Output the (X, Y) coordinate of the center of the cell containing the given text.  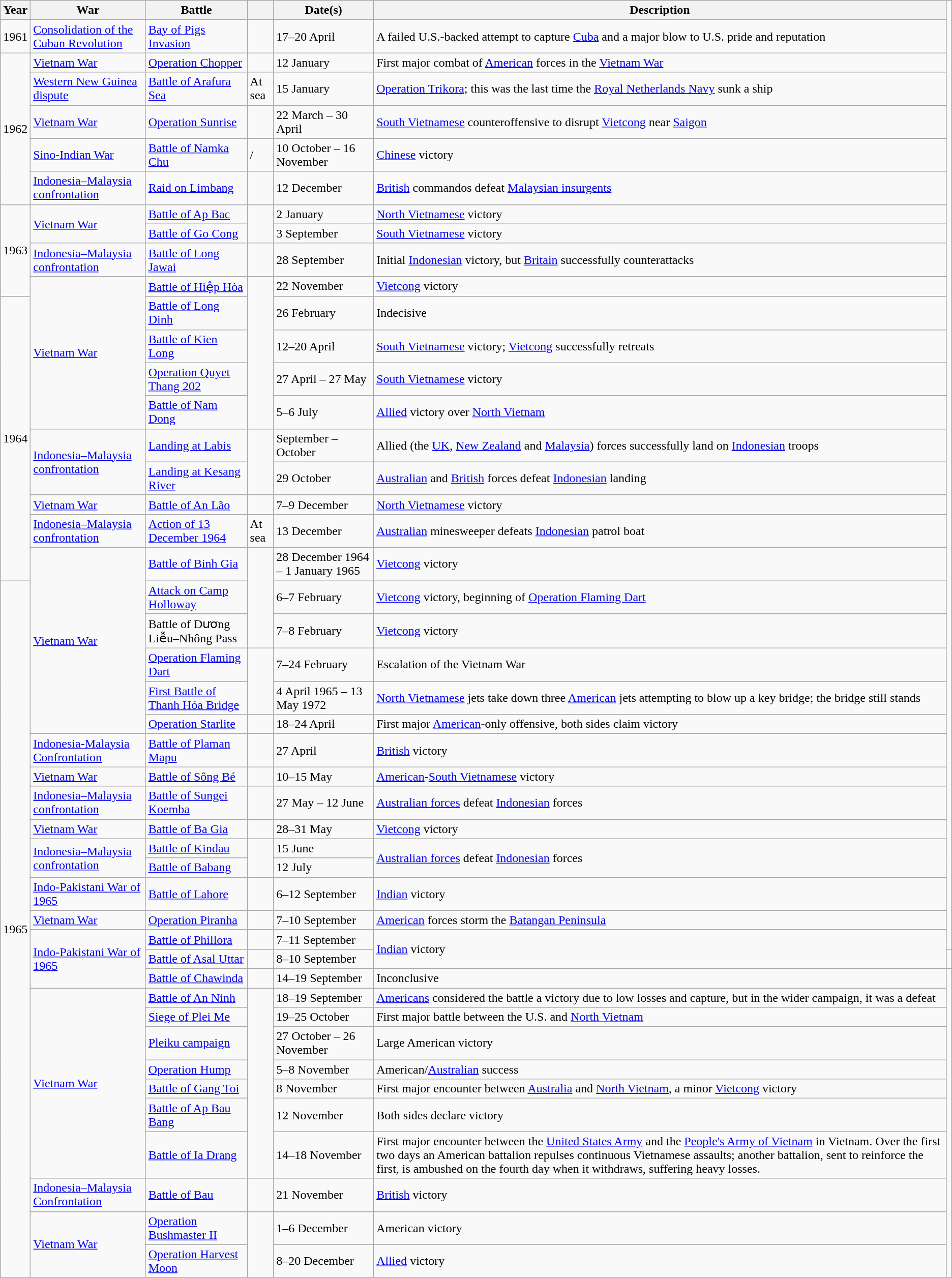
5–8 November (323, 1069)
27 April (323, 751)
Year (15, 10)
4 April 1965 – 13 May 1972 (323, 698)
Operation Hump (196, 1069)
1962 (15, 129)
7–10 September (323, 920)
Consolidation of the Cuban Revolution (88, 37)
Battle of Babang (196, 868)
12 January (323, 63)
17–20 April (323, 37)
10–15 May (323, 777)
Battle of Namka Chu (196, 155)
21 November (323, 1195)
12 July (323, 868)
Attack on Camp Holloway (196, 597)
American forces storm the Batangan Peninsula (660, 920)
1965 (15, 930)
Description (660, 10)
Battle of Long Jawai (196, 259)
Both sides declare victory (660, 1115)
War (88, 10)
5–6 July (323, 412)
First major encounter between Australia and North Vietnam, a minor Vietcong victory (660, 1089)
Operation Bushmaster II (196, 1228)
Battle of An Ninh (196, 997)
22 November (323, 286)
Allied (the UK, New Zealand and Malaysia) forces successfully land on Indonesian troops (660, 445)
Indecisive (660, 313)
1963 (15, 250)
6–7 February (323, 597)
September – October (323, 445)
First Battle of Thanh Hóa Bridge (196, 698)
12 November (323, 1115)
Battle of Kien Long (196, 346)
South Vietnamese victory; Vietcong successfully retreats (660, 346)
Battle of Nam Dong (196, 412)
Chinese victory (660, 155)
Battle of Ba Gia (196, 829)
Australian and British forces defeat Indonesian landing (660, 478)
British commandos defeat Malaysian insurgents (660, 188)
Initial Indonesian victory, but Britain successfully counterattacks (660, 259)
Operation Piranha (196, 920)
American/Australian success (660, 1069)
18–19 September (323, 997)
Battle of Bau (196, 1195)
Battle of Ap Bau Bang (196, 1115)
South Vietnamese counteroffensive to disrupt Vietcong near Saigon (660, 122)
Battle of Asal Uttar (196, 959)
Australian minesweeper defeats Indonesian patrol boat (660, 531)
Allied victory over North Vietnam (660, 412)
Sino-Indian War (88, 155)
Battle of Chawinda (196, 978)
18–24 April (323, 724)
Escalation of the Vietnam War (660, 665)
7–24 February (323, 665)
Americans considered the battle a victory due to low losses and capture, but in the wider campaign, it was a defeat (660, 997)
Battle of Arafura Sea (196, 88)
1961 (15, 37)
Indonesia-Malaysia Confrontation (88, 751)
Operation Chopper (196, 63)
Bay of Pigs Invasion (196, 37)
Battle of Dương Liễu–Nhông Pass (196, 631)
28 September (323, 259)
Battle of Sông Bé (196, 777)
Battle of Sungei Koemba (196, 803)
Inconclusive (660, 978)
Action of 13 December 1964 (196, 531)
First major American-only offensive, both sides claim victory (660, 724)
8 November (323, 1089)
Operation Quyet Thang 202 (196, 379)
8–20 December (323, 1261)
6–12 September (323, 894)
A failed U.S.-backed attempt to capture Cuba and a major blow to U.S. pride and reputation (660, 37)
Battle of Binh Gia (196, 563)
Landing at Kesang River (196, 478)
10 October – 16 November (323, 155)
14–18 November (323, 1155)
Raid on Limbang (196, 188)
1–6 December (323, 1228)
/ (260, 155)
American victory (660, 1228)
29 October (323, 478)
22 March – 30 April (323, 122)
15 January (323, 88)
27 May – 12 June (323, 803)
North Vietnamese jets take down three American jets attempting to blow up a key bridge; the bridge still stands (660, 698)
1964 (15, 438)
8–10 September (323, 959)
First major battle between the U.S. and North Vietnam (660, 1017)
7–11 September (323, 939)
15 June (323, 848)
Battle of Plaman Mapu (196, 751)
Battle of Go Cong (196, 233)
Operation Sunrise (196, 122)
12 December (323, 188)
Battle of Phillora (196, 939)
Indonesia–Malaysia Confrontation (88, 1195)
7–9 December (323, 504)
Operation Trikora; this was the last time the Royal Netherlands Navy sunk a ship (660, 88)
Allied victory (660, 1261)
Western New Guinea dispute (88, 88)
Battle of Gang Toi (196, 1089)
American-South Vietnamese victory (660, 777)
Battle of Lahore (196, 894)
13 December (323, 531)
Operation Starlite (196, 724)
Vietcong victory, beginning of Operation Flaming Dart (660, 597)
Battle of Ap Bac (196, 214)
2 January (323, 214)
3 September (323, 233)
Battle of Ia Drang (196, 1155)
28 December 1964 – 1 January 1965 (323, 563)
26 February (323, 313)
19–25 October (323, 1017)
Operation Harvest Moon (196, 1261)
Operation Flaming Dart (196, 665)
Date(s) (323, 10)
Pleiku campaign (196, 1044)
14–19 September (323, 978)
27 April – 27 May (323, 379)
Large American victory (660, 1044)
Battle of Kindau (196, 848)
27 October – 26 November (323, 1044)
Battle of Hiệp Hòa (196, 286)
Battle of An Lão (196, 504)
7–8 February (323, 631)
First major combat of American forces in the Vietnam War (660, 63)
Landing at Labis (196, 445)
Siege of Plei Me (196, 1017)
28–31 May (323, 829)
12–20 April (323, 346)
Battle (196, 10)
Battle of Long Dinh (196, 313)
